Return (x, y) of the center of cell containing provided text 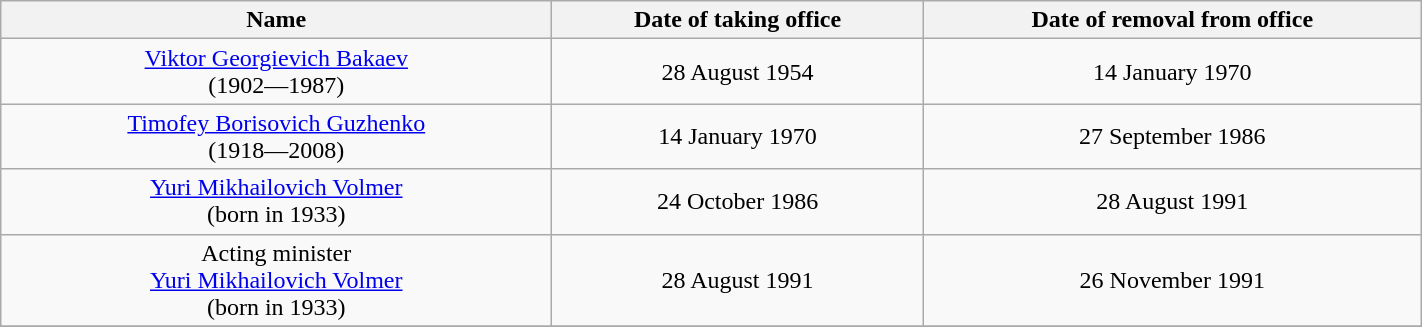
Acting ministerYuri Mikhailovich Volmer(born in 1933) (276, 280)
Timofey Borisovich Guzhenko(1918—2008) (276, 136)
Viktor Georgievich Bakaev(1902—1987) (276, 72)
Name (276, 20)
24 October 1986 (738, 202)
Date of removal from office (1172, 20)
27 September 1986 (1172, 136)
Yuri Mikhailovich Volmer(born in 1933) (276, 202)
28 August 1954 (738, 72)
26 November 1991 (1172, 280)
Date of taking office (738, 20)
